Find where the given text appears and provide that cell's center as [X, Y] coordinate. 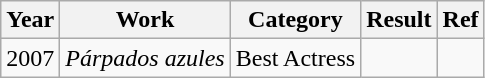
Párpados azules [145, 58]
2007 [30, 58]
Category [295, 20]
Result [399, 20]
Year [30, 20]
Best Actress [295, 58]
Work [145, 20]
Ref [460, 20]
